From the cell containing the given text, extract its center point as [X, Y] coordinate. 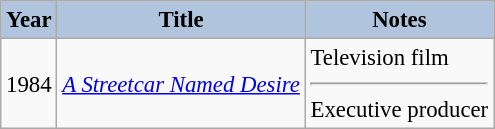
Year [29, 20]
Notes [399, 20]
Title [181, 20]
1984 [29, 84]
A Streetcar Named Desire [181, 84]
Television filmExecutive producer [399, 84]
